Find where the given text appears and provide that cell's center as [X, Y] coordinate. 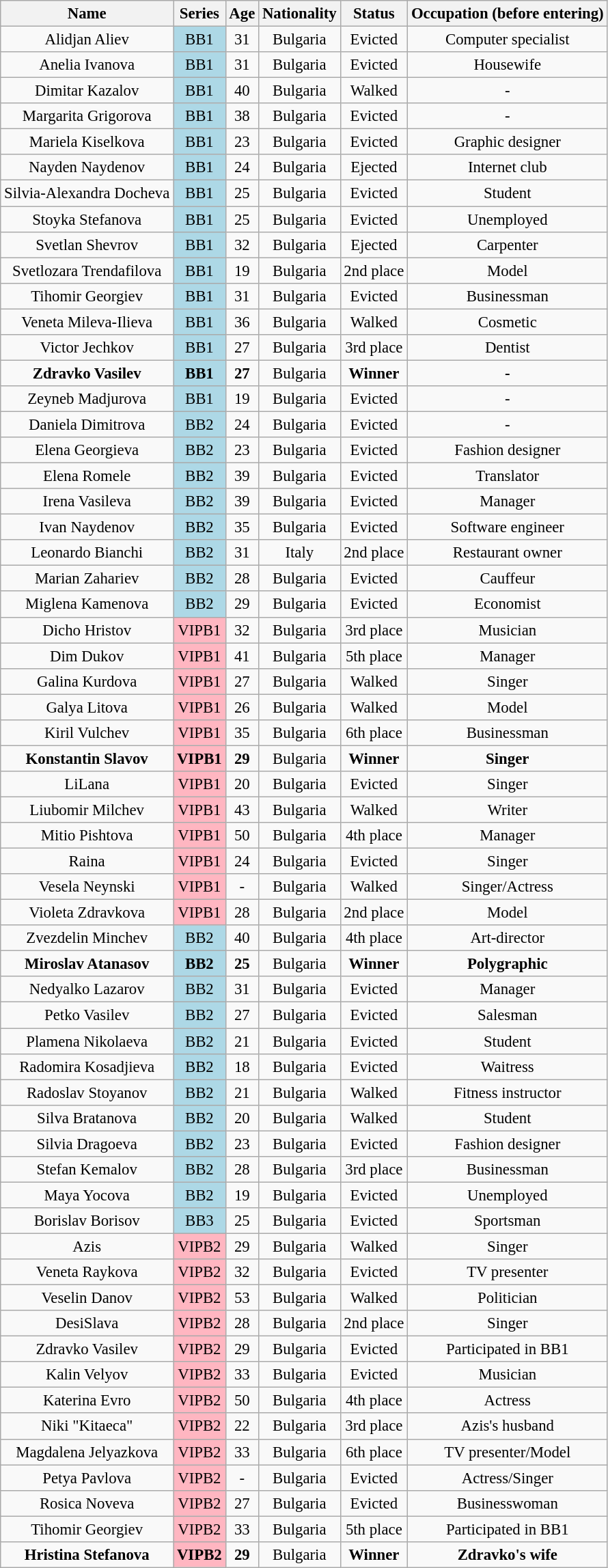
43 [242, 810]
TV presenter [508, 1272]
Housewife [508, 65]
18 [242, 1067]
Hristina Stefanova [87, 1555]
Dicho Hristov [87, 630]
Veneta Mileva-Ilieva [87, 322]
Mitio Pishtova [87, 836]
Art-director [508, 938]
Victor Jechkov [87, 348]
36 [242, 322]
Galya Litova [87, 707]
Veneta Raykova [87, 1272]
Politician [508, 1298]
Nedyalko Lazarov [87, 990]
Daniela Dimitrova [87, 424]
Petya Pavlova [87, 1478]
Radomira Kosadjieva [87, 1067]
Writer [508, 810]
Nayden Naydenov [87, 167]
Graphic designer [508, 142]
Radoslav Stoyanov [87, 1092]
Software engineer [508, 527]
Status [374, 14]
Anelia Ivanova [87, 65]
Salesman [508, 1015]
Petko Vasilev [87, 1015]
Actress/Singer [508, 1478]
Actress [508, 1401]
53 [242, 1298]
Azis's husband [508, 1427]
Dim Dukov [87, 656]
Cauffeur [508, 579]
Italy [299, 553]
BB3 [199, 1221]
Occupation (before entering) [508, 14]
26 [242, 707]
Rosica Noveva [87, 1503]
DesiSlava [87, 1323]
Polygraphic [508, 964]
Silvia-Alexandra Docheva [87, 193]
Restaurant owner [508, 553]
Translator [508, 476]
Waitress [508, 1067]
Age [242, 14]
Businesswoman [508, 1503]
Margarita Grigorova [87, 116]
38 [242, 116]
Carpenter [508, 245]
Zvezdelin Minchev [87, 938]
Liubomir Milchev [87, 810]
Svetlozara Trendafilova [87, 271]
Dentist [508, 348]
Computer specialist [508, 40]
Stoyka Stefanova [87, 219]
Silvia Dragoeva [87, 1144]
Silva Bratanova [87, 1118]
Fitness instructor [508, 1092]
Sportsman [508, 1221]
Marian Zahariev [87, 579]
Niki "Kitaeca" [87, 1427]
41 [242, 656]
Borislav Borisov [87, 1221]
Nationality [299, 14]
Irena Vasileva [87, 501]
Raina [87, 862]
Maya Yocova [87, 1195]
Miglena Kamenova [87, 605]
Azis [87, 1246]
Singer/Actress [508, 887]
Elena Georgieva [87, 450]
Kalin Velyov [87, 1375]
Leonardo Bianchi [87, 553]
Economist [508, 605]
Galina Kurdova [87, 681]
Alidjan Aliev [87, 40]
Magdalena Jelyazkova [87, 1452]
Elena Romele [87, 476]
Ivan Naydenov [87, 527]
TV presenter/Model [508, 1452]
Konstantin Slavov [87, 758]
Internet club [508, 167]
Katerina Evro [87, 1401]
Kiril Vulchev [87, 733]
Veselin Danov [87, 1298]
Name [87, 14]
Series [199, 14]
Mariela Kiselkova [87, 142]
Plamena Nikolaeva [87, 1041]
LiLana [87, 784]
Dimitar Kazalov [87, 91]
Vesela Neynski [87, 887]
Zeyneb Madjurova [87, 399]
Miroslav Atanasov [87, 964]
22 [242, 1427]
Svetlan Shevrov [87, 245]
Zdravko's wife [508, 1555]
Stefan Kemalov [87, 1170]
Violeta Zdravkova [87, 913]
Cosmetic [508, 322]
